Scan for the cell matching the given text and deliver its [x, y] coordinate at center. 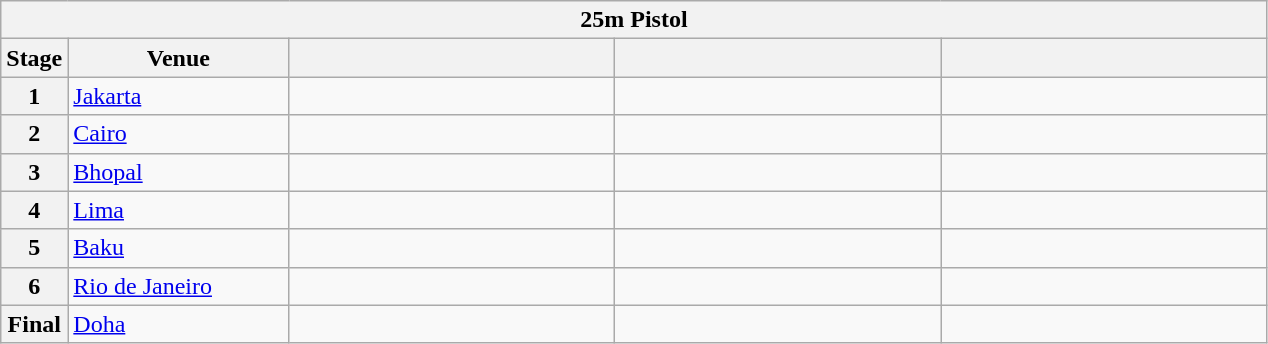
Rio de Janeiro [178, 286]
Venue [178, 58]
4 [34, 210]
Stage [34, 58]
Bhopal [178, 172]
Baku [178, 248]
Cairo [178, 134]
Lima [178, 210]
5 [34, 248]
6 [34, 286]
3 [34, 172]
25m Pistol [634, 20]
Final [34, 324]
Doha [178, 324]
1 [34, 96]
2 [34, 134]
Jakarta [178, 96]
